For the text-containing cell, return its midpoint in (x, y) coordinate format. 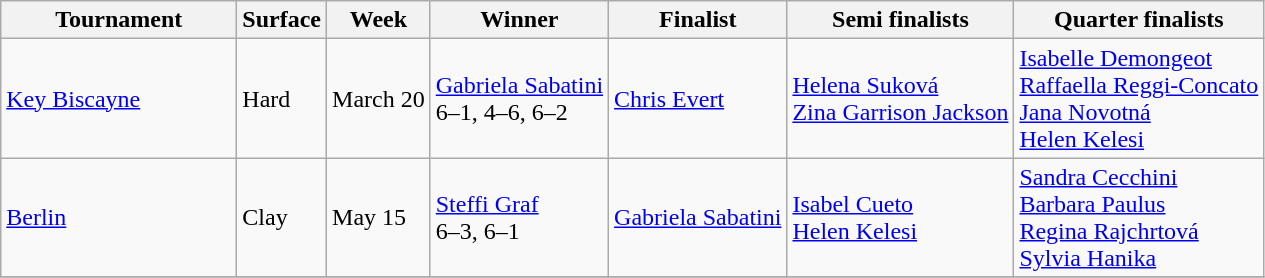
Chris Evert (698, 98)
Surface (282, 20)
Key Biscayne (119, 98)
Quarter finalists (1139, 20)
Berlin (119, 218)
Winner (519, 20)
March 20 (379, 98)
Gabriela Sabatini (698, 218)
Helena Suková Zina Garrison Jackson (900, 98)
Finalist (698, 20)
Hard (282, 98)
Steffi Graf 6–3, 6–1 (519, 218)
May 15 (379, 218)
Sandra Cecchini Barbara Paulus Regina Rajchrtová Sylvia Hanika (1139, 218)
Clay (282, 218)
Isabel Cueto Helen Kelesi (900, 218)
Isabelle Demongeot Raffaella Reggi-Concato Jana Novotná Helen Kelesi (1139, 98)
Week (379, 20)
Semi finalists (900, 20)
Tournament (119, 20)
Gabriela Sabatini 6–1, 4–6, 6–2 (519, 98)
